Search for the cell housing the specified text and yield its [x, y] center coordinate. 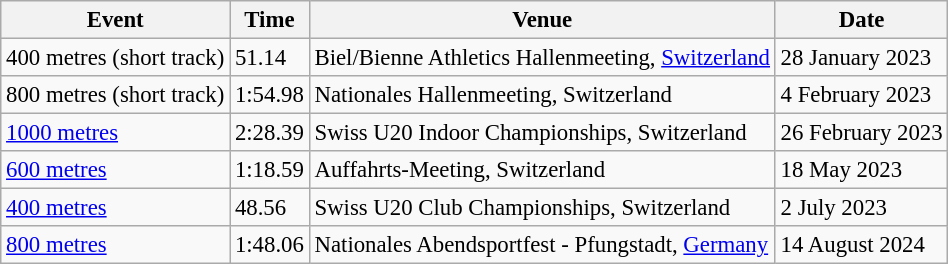
400 metres (short track) [116, 58]
Event [116, 20]
18 May 2023 [862, 170]
800 metres (short track) [116, 95]
1:48.06 [270, 245]
4 February 2023 [862, 95]
Nationales Abendsportfest - Pfungstadt, Germany [542, 245]
Swiss U20 Club Championships, Switzerland [542, 208]
Swiss U20 Indoor Championships, Switzerland [542, 133]
2:28.39 [270, 133]
800 metres [116, 245]
Auffahrts-Meeting, Switzerland [542, 170]
28 January 2023 [862, 58]
14 August 2024 [862, 245]
Venue [542, 20]
1:54.98 [270, 95]
400 metres [116, 208]
1000 metres [116, 133]
51.14 [270, 58]
2 July 2023 [862, 208]
600 metres [116, 170]
Time [270, 20]
Date [862, 20]
48.56 [270, 208]
1:18.59 [270, 170]
Nationales Hallenmeeting, Switzerland [542, 95]
Biel/Bienne Athletics Hallenmeeting, Switzerland [542, 58]
26 February 2023 [862, 133]
